Search for the cell housing the specified text and yield its (x, y) center coordinate. 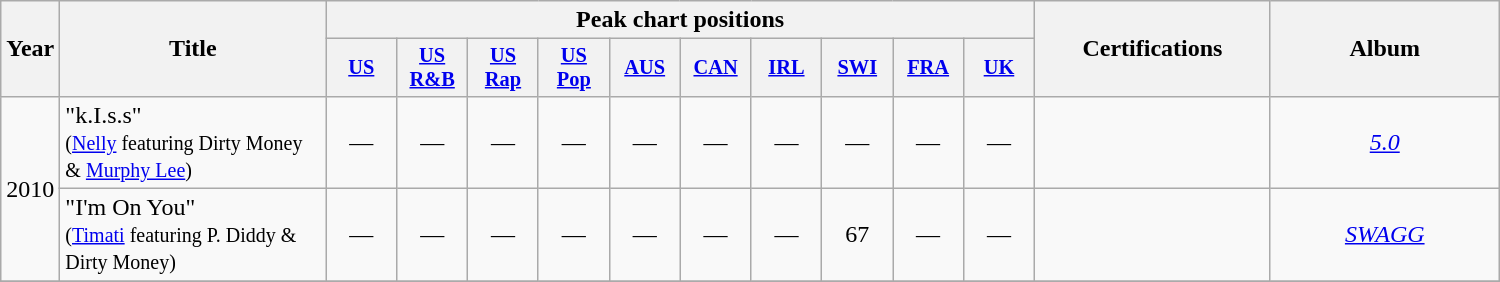
USRap (504, 68)
"I'm On You" (Timati featuring P. Diddy & Dirty Money) (193, 235)
CAN (716, 68)
UK (1000, 68)
SWAGG (1384, 235)
Title (193, 49)
SWI (858, 68)
FRA (928, 68)
Album (1384, 49)
67 (858, 235)
Year (30, 49)
Peak chart positions (680, 20)
IRL (786, 68)
Certifications (1152, 49)
AUS (644, 68)
US (362, 68)
"k.I.s.s" (Nelly featuring Dirty Money & Murphy Lee) (193, 142)
USPop (574, 68)
5.0 (1384, 142)
USR&B (432, 68)
2010 (30, 188)
